Return (x, y) of the center of cell containing provided text 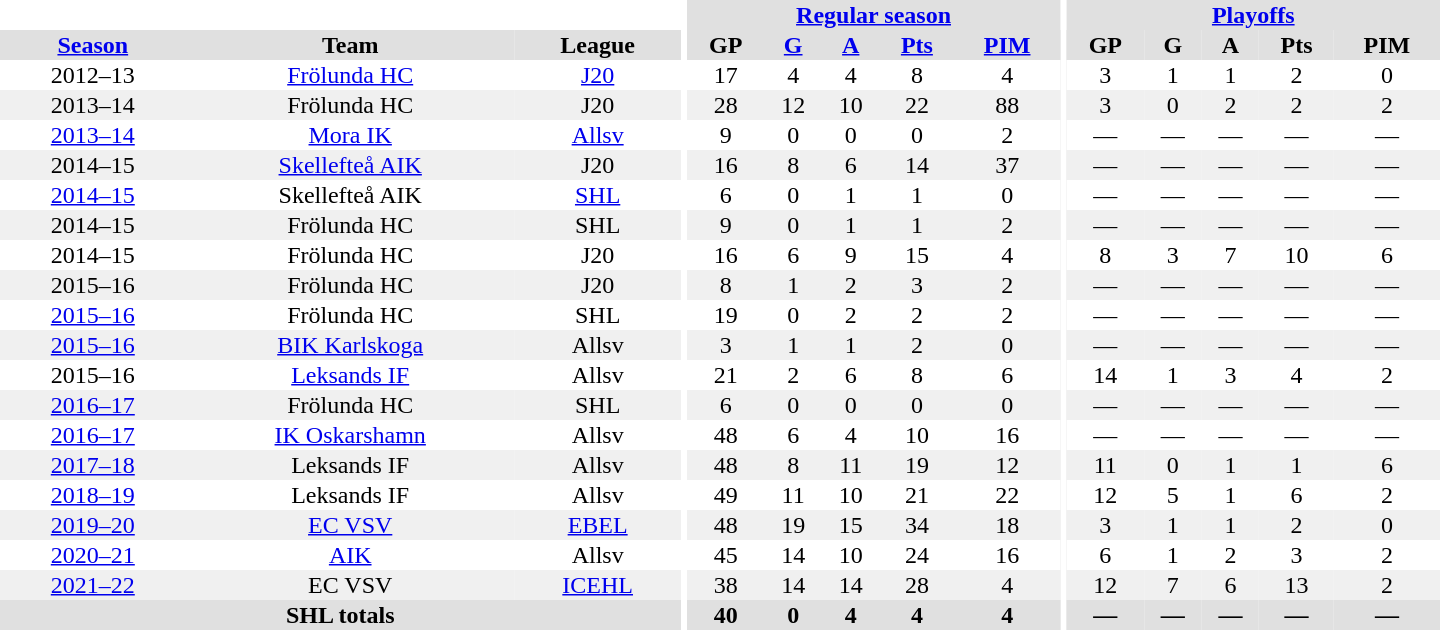
League (598, 45)
BIK Karlskoga (350, 345)
2018–19 (93, 495)
Playoffs (1254, 15)
5 (1173, 495)
49 (726, 495)
SHL totals (340, 615)
13 (1296, 585)
Season (93, 45)
2017–18 (93, 465)
2020–21 (93, 555)
AIK (350, 555)
Team (350, 45)
IK Oskarshamn (350, 435)
2019–20 (93, 525)
34 (918, 525)
24 (918, 555)
Regular season (874, 15)
17 (726, 75)
2012–13 (93, 75)
ICEHL (598, 585)
37 (1007, 165)
Mora IK (350, 135)
40 (726, 615)
2021–22 (93, 585)
45 (726, 555)
EBEL (598, 525)
88 (1007, 105)
18 (1007, 525)
38 (726, 585)
